Pinpoint the cell where the given text exists, returning its [x, y] midpoint coordinate. 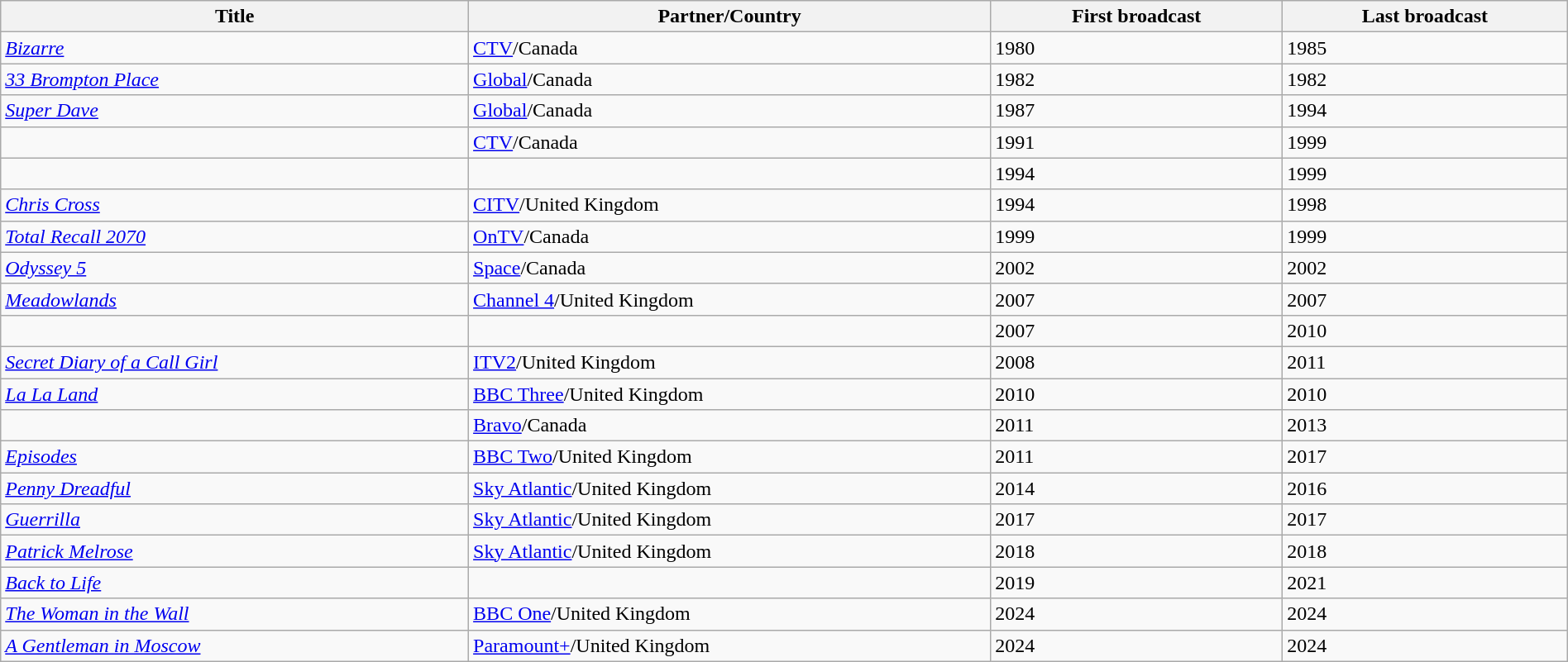
2021 [1426, 583]
Total Recall 2070 [235, 236]
Odyssey 5 [235, 268]
2014 [1136, 488]
Super Dave [235, 111]
A Gentleman in Moscow [235, 645]
2019 [1136, 583]
Guerrilla [235, 520]
Penny Dreadful [235, 488]
Episodes [235, 457]
Space/Canada [729, 268]
Paramount+/United Kingdom [729, 645]
Last broadcast [1426, 17]
1987 [1136, 111]
La La Land [235, 394]
BBC Three/United Kingdom [729, 394]
Title [235, 17]
The Woman in the Wall [235, 614]
Channel 4/United Kingdom [729, 299]
CITV/United Kingdom [729, 205]
2008 [1136, 362]
1980 [1136, 48]
1991 [1136, 142]
Bravo/Canada [729, 426]
BBC One/United Kingdom [729, 614]
1998 [1426, 205]
OnTV/Canada [729, 236]
2013 [1426, 426]
ITV2/United Kingdom [729, 362]
Meadowlands [235, 299]
Bizarre [235, 48]
33 Brompton Place [235, 79]
Partner/Country [729, 17]
1985 [1426, 48]
BBC Two/United Kingdom [729, 457]
Back to Life [235, 583]
Patrick Melrose [235, 551]
Secret Diary of a Call Girl [235, 362]
First broadcast [1136, 17]
Chris Cross [235, 205]
2016 [1426, 488]
